Determine the (X, Y) coordinate at the center of the cell enclosing the given text.  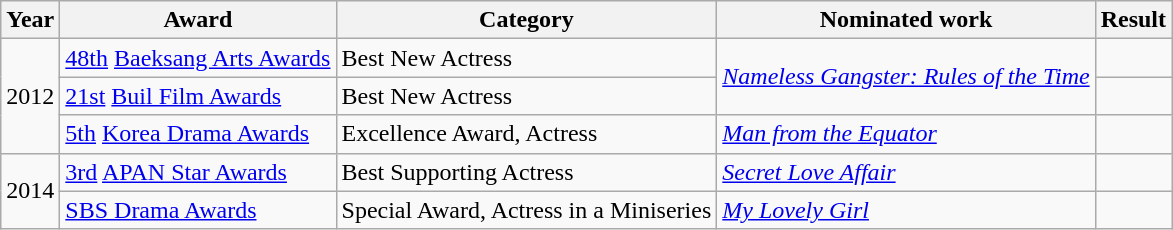
Nameless Gangster: Rules of the Time (906, 77)
Best Supporting Actress (526, 172)
2012 (30, 96)
48th Baeksang Arts Awards (198, 58)
SBS Drama Awards (198, 210)
Year (30, 20)
My Lovely Girl (906, 210)
Award (198, 20)
Excellence Award, Actress (526, 134)
Nominated work (906, 20)
Special Award, Actress in a Miniseries (526, 210)
3rd APAN Star Awards (198, 172)
2014 (30, 191)
Secret Love Affair (906, 172)
21st Buil Film Awards (198, 96)
Man from the Equator (906, 134)
5th Korea Drama Awards (198, 134)
Result (1133, 20)
Category (526, 20)
